Scan for the cell matching the given text and deliver its (X, Y) coordinate at center. 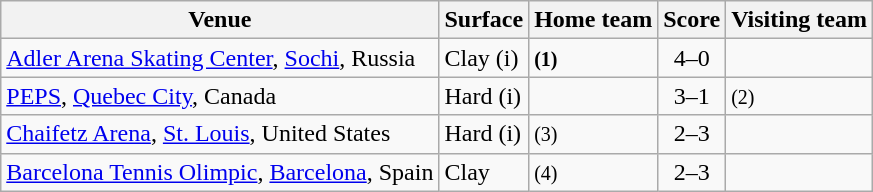
Barcelona Tennis Olimpic, Barcelona, Spain (220, 172)
(3) (594, 134)
Chaifetz Arena, St. Louis, United States (220, 134)
Venue (220, 20)
Adler Arena Skating Center, Sochi, Russia (220, 58)
Visiting team (800, 20)
(1) (594, 58)
Home team (594, 20)
Clay (i) (484, 58)
Score (692, 20)
(4) (594, 172)
PEPS, Quebec City, Canada (220, 96)
Clay (484, 172)
Surface (484, 20)
(2) (800, 96)
3–1 (692, 96)
4–0 (692, 58)
